Determine the (X, Y) coordinate at the center of the cell enclosing the given text.  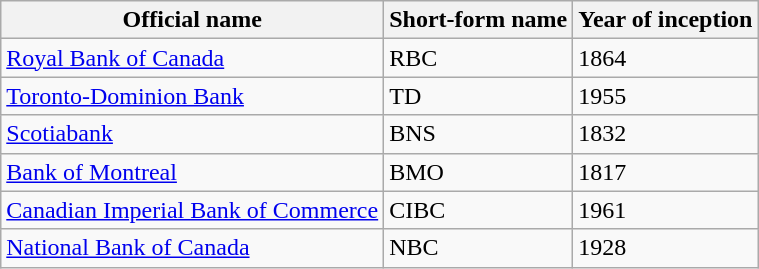
Year of inception (666, 20)
National Bank of Canada (192, 248)
1961 (666, 210)
CIBC (478, 210)
1955 (666, 96)
NBC (478, 248)
1864 (666, 58)
Official name (192, 20)
BNS (478, 134)
1817 (666, 172)
TD (478, 96)
RBC (478, 58)
1928 (666, 248)
Canadian Imperial Bank of Commerce (192, 210)
Toronto-Dominion Bank (192, 96)
Royal Bank of Canada (192, 58)
1832 (666, 134)
Bank of Montreal (192, 172)
Scotiabank (192, 134)
BMO (478, 172)
Short-form name (478, 20)
